Capture the cell that displays the provided text and extract its (x, y) central coordinate. 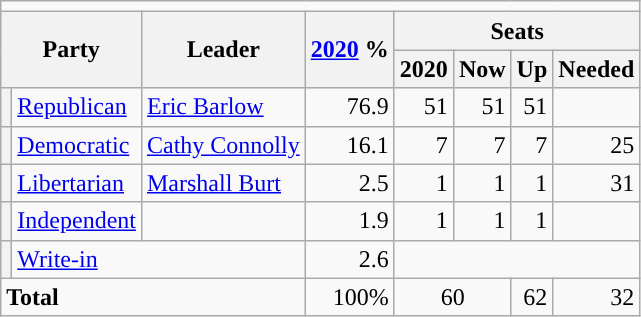
Leader (223, 50)
Seats (517, 31)
Up (532, 69)
2.5 (350, 183)
Republican (77, 107)
Independent (77, 221)
16.1 (350, 145)
60 (452, 297)
Libertarian (77, 183)
76.9 (350, 107)
31 (596, 183)
Party (72, 50)
Total (153, 297)
1.9 (350, 221)
Write-in (158, 259)
100% (350, 297)
32 (596, 297)
2020 % (350, 50)
Democratic (77, 145)
62 (532, 297)
2020 (424, 69)
Needed (596, 69)
Cathy Connolly (223, 145)
25 (596, 145)
Eric Barlow (223, 107)
Marshall Burt (223, 183)
Now (482, 69)
2.6 (350, 259)
